Determine the [x, y] coordinate at the center of the cell enclosing the given text.  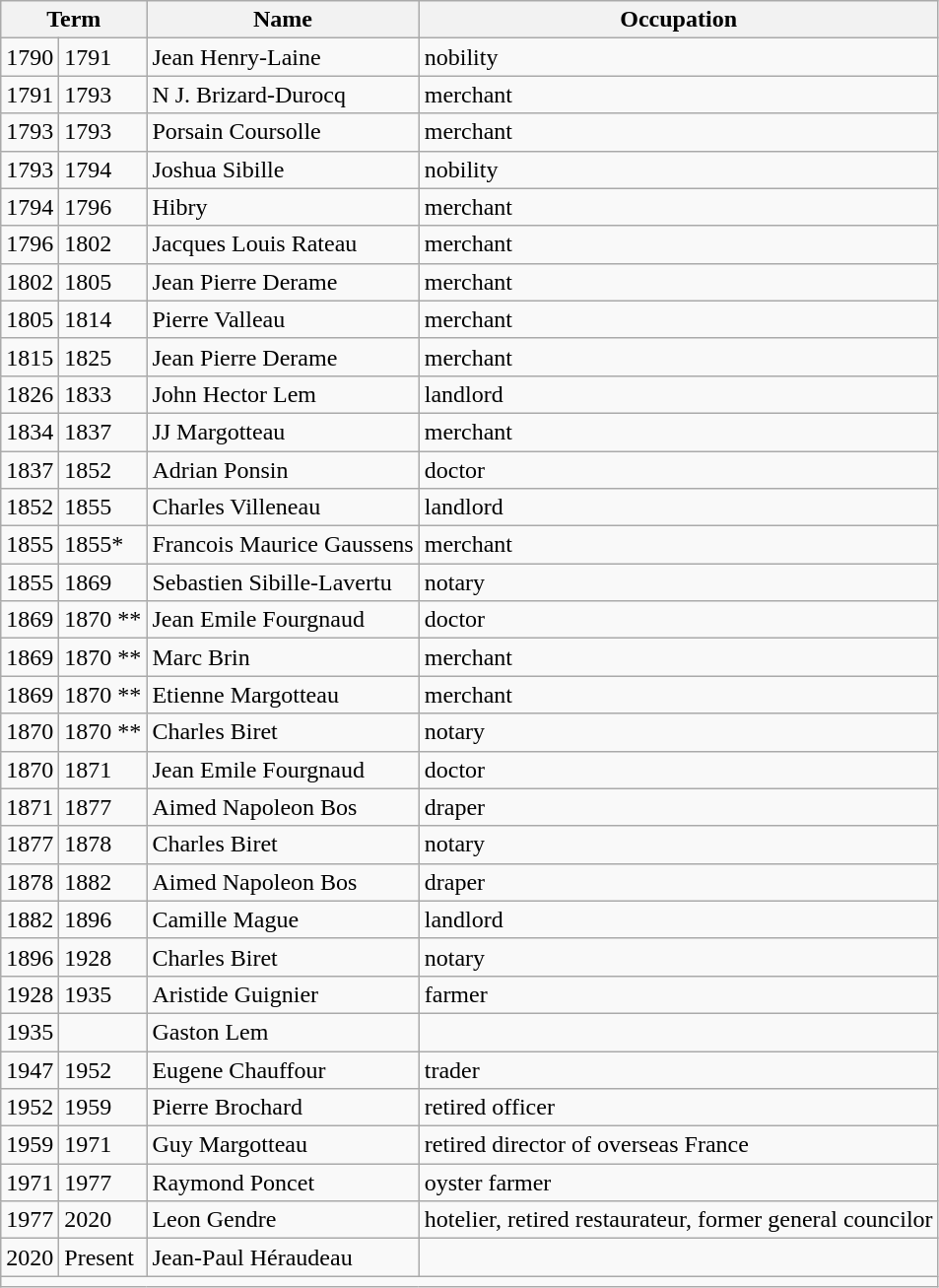
1825 [102, 357]
1815 [30, 357]
Sebastien Sibille-Lavertu [283, 582]
Etienne Margotteau [283, 695]
1855* [102, 545]
retired officer [678, 1108]
N J. Brizard-Durocq [283, 95]
Charles Villeneau [283, 508]
Marc Brin [283, 657]
Jean Henry-Laine [283, 57]
Pierre Brochard [283, 1108]
1833 [102, 394]
Present [102, 1257]
1947 [30, 1069]
1834 [30, 432]
Pierre Valleau [283, 319]
Aristide Guignier [283, 994]
Adrian Ponsin [283, 470]
Joshua Sibille [283, 169]
Leon Gendre [283, 1220]
Gaston Lem [283, 1032]
Porsain Coursolle [283, 132]
Francois Maurice Gaussens [283, 545]
John Hector Lem [283, 394]
retired director of overseas France [678, 1145]
trader [678, 1069]
Hibry [283, 207]
Name [283, 20]
Eugene Chauffour [283, 1069]
Jacques Louis Rateau [283, 244]
1826 [30, 394]
farmer [678, 994]
oyster farmer [678, 1183]
Camille Mague [283, 919]
Occupation [678, 20]
Jean-Paul Héraudeau [283, 1257]
1814 [102, 319]
JJ Margotteau [283, 432]
1790 [30, 57]
Raymond Poncet [283, 1183]
hotelier, retired restaurateur, former general councilor [678, 1220]
Guy Margotteau [283, 1145]
Term [74, 20]
